Find where the given text appears and provide that cell's center as (x, y) coordinate. 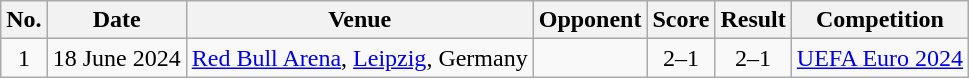
1 (24, 58)
18 June 2024 (116, 58)
Red Bull Arena, Leipzig, Germany (360, 58)
No. (24, 20)
Competition (880, 20)
Date (116, 20)
UEFA Euro 2024 (880, 58)
Venue (360, 20)
Score (681, 20)
Opponent (590, 20)
Result (753, 20)
